Locate the cell with the specified text and output its (X, Y) center coordinate. 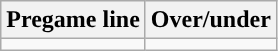
Over/under (210, 20)
Pregame line (74, 20)
